Return the [X, Y] coordinate for the center point of the cell that contains the specified text.  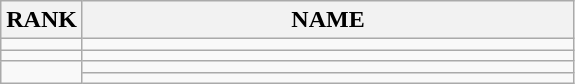
NAME [328, 20]
RANK [42, 20]
